Capture the cell that displays the provided text and extract its [x, y] central coordinate. 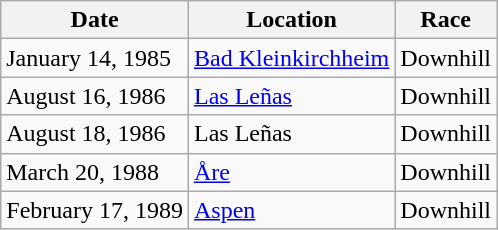
August 16, 1986 [95, 96]
Åre [291, 172]
Location [291, 20]
February 17, 1989 [95, 210]
March 20, 1988 [95, 172]
Race [446, 20]
Bad Kleinkirchheim [291, 58]
Date [95, 20]
August 18, 1986 [95, 134]
Aspen [291, 210]
January 14, 1985 [95, 58]
